Return the [x, y] coordinate for the center point of the cell that contains the specified text.  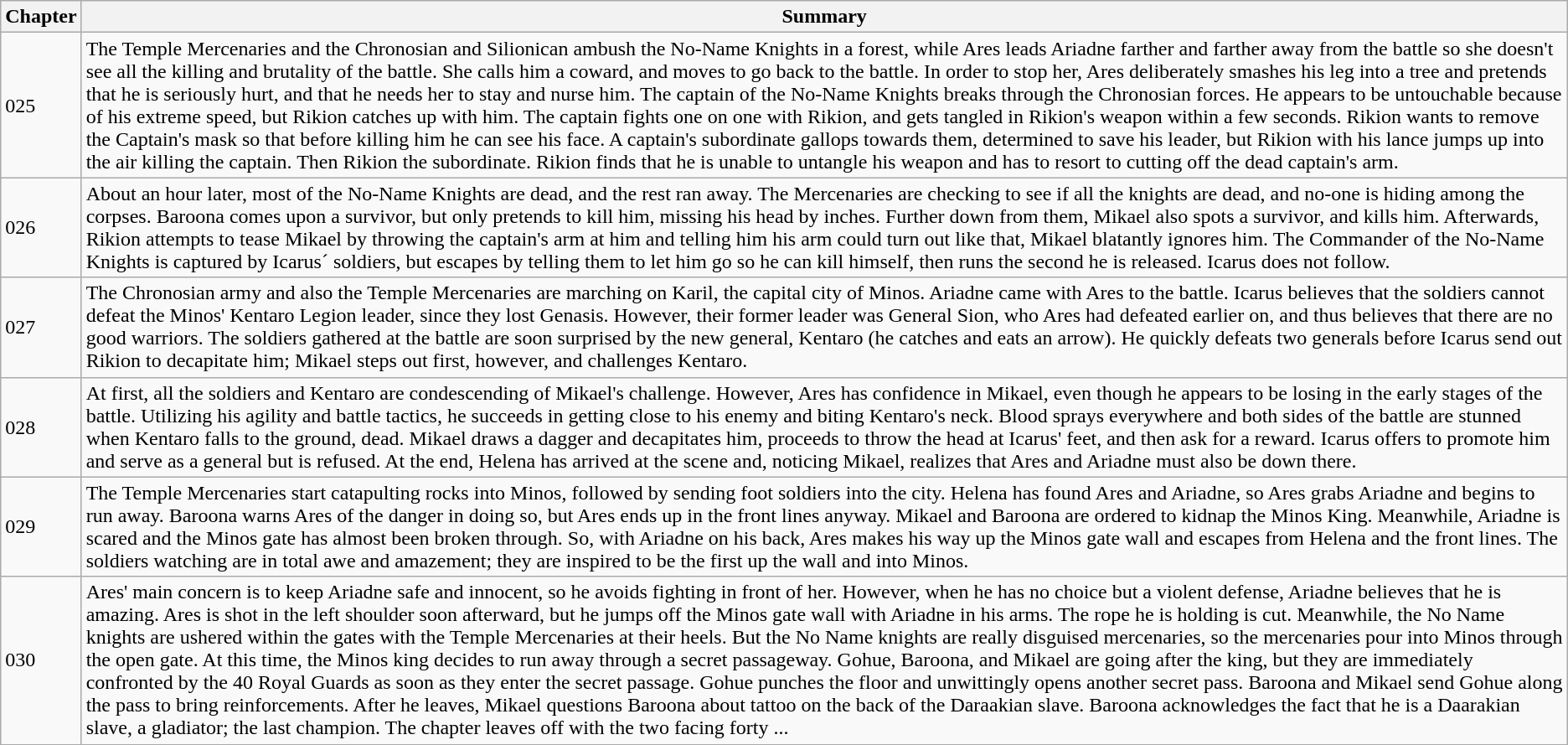
Chapter [41, 17]
025 [41, 106]
026 [41, 228]
Summary [824, 17]
028 [41, 427]
027 [41, 327]
029 [41, 526]
030 [41, 660]
